Output the (X, Y) coordinate of the center of the cell containing the given text.  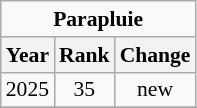
Rank (84, 55)
2025 (28, 90)
Change (156, 55)
Year (28, 55)
35 (84, 90)
new (156, 90)
Parapluie (98, 19)
